Locate the cell with the specified text and output its [x, y] center coordinate. 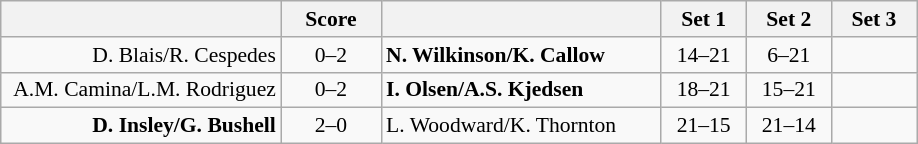
Score [331, 19]
Set 2 [788, 19]
6–21 [788, 55]
D. Blais/R. Cespedes [141, 55]
L. Woodward/K. Thornton [521, 126]
I. Olsen/A.S. Kjedsen [521, 90]
D. Insley/G. Bushell [141, 126]
18–21 [704, 90]
14–21 [704, 55]
A.M. Camina/L.M. Rodriguez [141, 90]
Set 1 [704, 19]
2–0 [331, 126]
N. Wilkinson/K. Callow [521, 55]
15–21 [788, 90]
21–14 [788, 126]
21–15 [704, 126]
Set 3 [874, 19]
